For the text-containing cell, return its midpoint in [x, y] coordinate format. 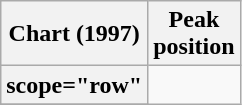
Chart (1997) [74, 34]
scope="row" [74, 85]
Peakposition [194, 34]
